Identify which cell holds the provided text, then report its (x, y) central coordinate. 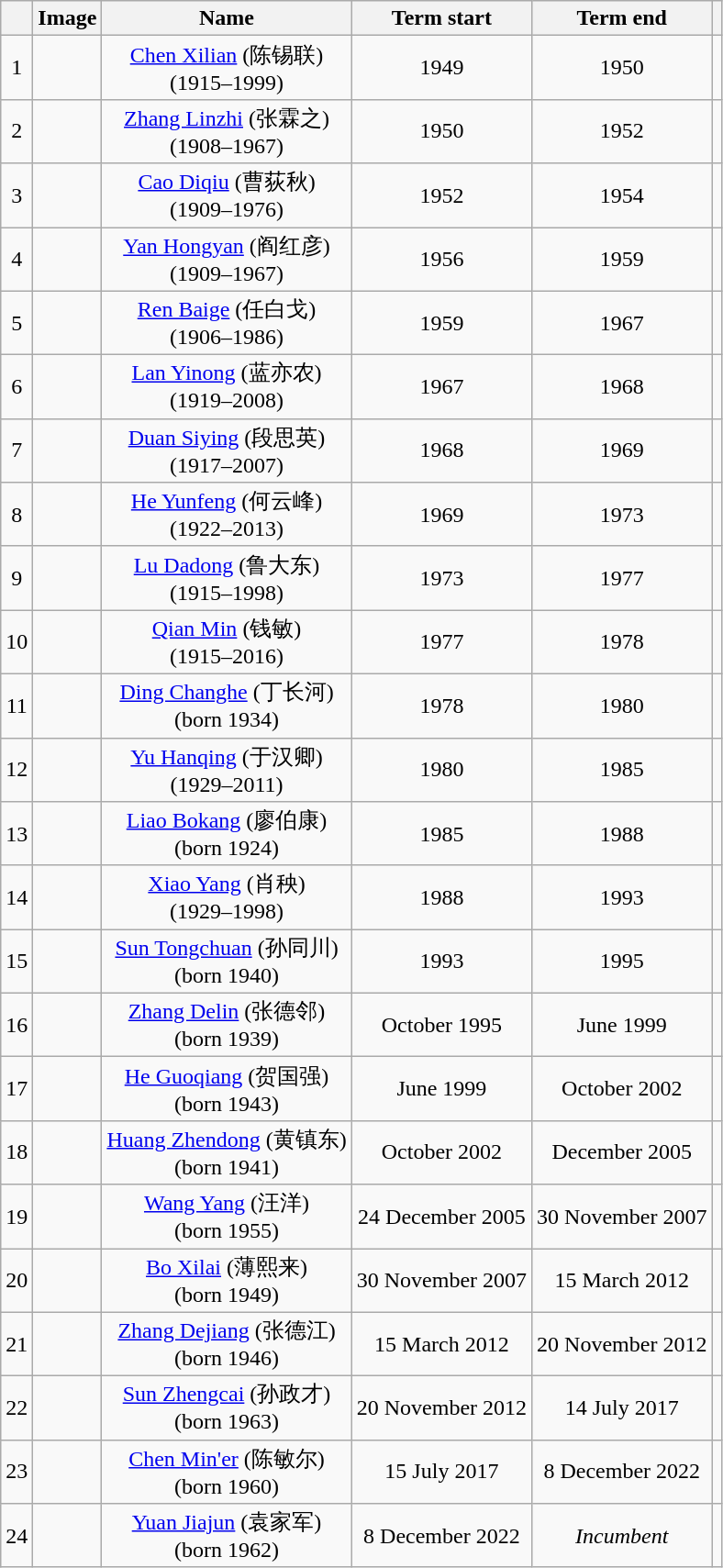
October 1995 (441, 1025)
7 (17, 450)
Wang Yang (汪洋)(born 1955) (227, 1217)
Zhang Dejiang (张德江)(born 1946) (227, 1344)
Incumbent (622, 1536)
Xiao Yang (肖秧)(1929–1998) (227, 897)
Liao Bokang (廖伯康)(born 1924) (227, 834)
Yan Hongyan (阎红彦)(1909–1967) (227, 260)
22 (17, 1408)
Yu Hanqing (于汉卿)(1929–2011) (227, 770)
14 (17, 897)
Chen Min'er (陈敏尔)(born 1960) (227, 1472)
Lu Dadong (鲁大东)(1915–1998) (227, 578)
10 (17, 642)
20 (17, 1280)
Term end (622, 18)
Yuan Jiajun (袁家军)(born 1962) (227, 1536)
21 (17, 1344)
1954 (622, 195)
13 (17, 834)
He Guoqiang (贺国强)(born 1943) (227, 1089)
15 July 2017 (441, 1472)
1956 (441, 260)
17 (17, 1089)
14 July 2017 (622, 1408)
Sun Zhengcai (孙政才)(born 1963) (227, 1408)
He Yunfeng (何云峰)(1922–2013) (227, 515)
23 (17, 1472)
18 (17, 1152)
Chen Xilian (陈锡联)(1915–1999) (227, 68)
1949 (441, 68)
December 2005 (622, 1152)
3 (17, 195)
1995 (622, 962)
11 (17, 706)
Zhang Delin (张德邻)(born 1939) (227, 1025)
Bo Xilai (薄熙来)(born 1949) (227, 1280)
8 (17, 515)
Ren Baige (任白戈)(1906–1986) (227, 323)
16 (17, 1025)
Cao Diqiu (曹荻秋)(1909–1976) (227, 195)
2 (17, 131)
Duan Siying (段思英)(1917–2007) (227, 450)
15 (17, 962)
Huang Zhendong (黄镇东)(born 1941) (227, 1152)
Image (68, 18)
6 (17, 387)
1 (17, 68)
Sun Tongchuan (孙同川)(born 1940) (227, 962)
Zhang Linzhi (张霖之)(1908–1967) (227, 131)
5 (17, 323)
4 (17, 260)
Qian Min (钱敏)(1915–2016) (227, 642)
Ding Changhe (丁长河)(born 1934) (227, 706)
9 (17, 578)
24 December 2005 (441, 1217)
24 (17, 1536)
12 (17, 770)
Lan Yinong (蓝亦农)(1919–2008) (227, 387)
Name (227, 18)
Term start (441, 18)
19 (17, 1217)
